Find where the given text appears and provide that cell's center as [X, Y] coordinate. 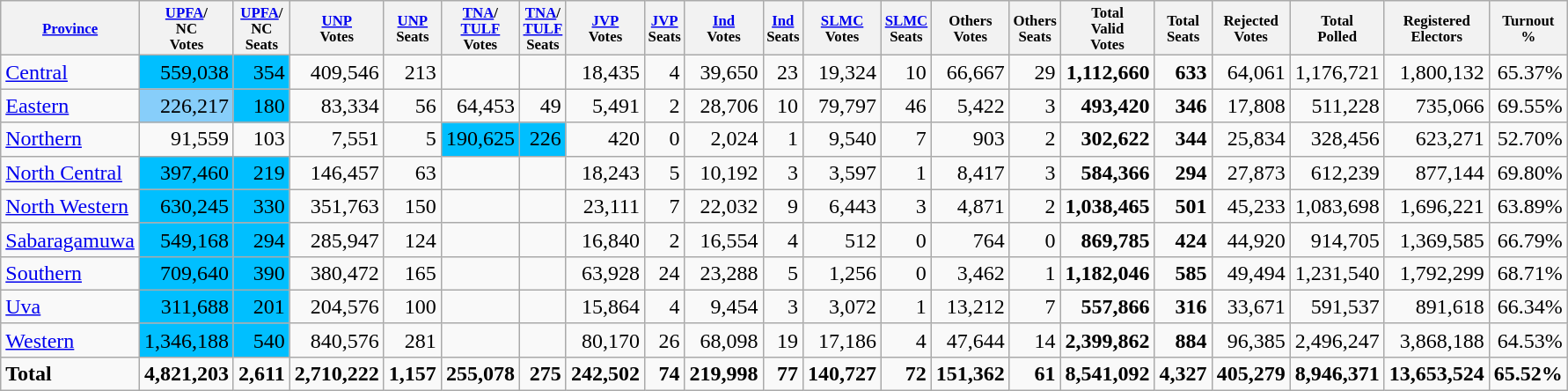
64.53% [1528, 340]
North Western [70, 206]
219 [261, 173]
612,239 [1337, 173]
2,611 [261, 374]
584,366 [1107, 173]
23,288 [723, 273]
226 [542, 139]
3,597 [843, 173]
8,417 [970, 173]
6,443 [843, 206]
1,182,046 [1107, 273]
424 [1183, 240]
1,231,540 [1337, 273]
65.52% [1528, 374]
103 [261, 139]
47,644 [970, 340]
29 [1035, 72]
24 [664, 273]
63.89% [1528, 206]
OthersVotes [970, 28]
UNPSeats [412, 28]
63 [412, 173]
1,369,585 [1436, 240]
4,871 [970, 206]
1,792,299 [1436, 273]
9 [783, 206]
27,873 [1251, 173]
68,098 [723, 340]
633 [1183, 72]
23,111 [605, 206]
16,554 [723, 240]
630,245 [187, 206]
735,066 [1436, 106]
8,541,092 [1107, 374]
SLMCVotes [843, 28]
66.34% [1528, 306]
891,618 [1436, 306]
Sabaragamuwa [70, 240]
Western [70, 340]
OthersSeats [1035, 28]
33,671 [1251, 306]
2,399,862 [1107, 340]
559,038 [187, 72]
45,233 [1251, 206]
TotalValidVotes [1107, 28]
66.79% [1528, 240]
69.55% [1528, 106]
1,256 [843, 273]
IndSeats [783, 28]
840,576 [336, 340]
3,462 [970, 273]
14 [1035, 340]
3,072 [843, 306]
80,170 [605, 340]
18,243 [605, 173]
72 [906, 374]
68.71% [1528, 273]
56 [412, 106]
709,640 [187, 273]
5,491 [605, 106]
316 [1183, 306]
330 [261, 206]
4,821,203 [187, 374]
1,800,132 [1436, 72]
493,420 [1107, 106]
2,496,247 [1337, 340]
44,920 [1251, 240]
150 [412, 206]
354 [261, 72]
557,866 [1107, 306]
190,625 [480, 139]
1,176,721 [1337, 72]
Turnout% [1528, 28]
281 [412, 340]
511,228 [1337, 106]
7,551 [336, 139]
RegisteredElectors [1436, 28]
275 [542, 374]
302,622 [1107, 139]
16,840 [605, 240]
15,864 [605, 306]
1,346,188 [187, 340]
JVPVotes [605, 28]
877,144 [1436, 173]
1,112,660 [1107, 72]
19,324 [843, 72]
213 [412, 72]
219,998 [723, 374]
512 [843, 240]
66,667 [970, 72]
13,653,524 [1436, 374]
226,217 [187, 106]
124 [412, 240]
180 [261, 106]
8,946,371 [1337, 374]
Northern [70, 139]
1,038,465 [1107, 206]
TotalPolled [1337, 28]
13,212 [970, 306]
RejectedVotes [1251, 28]
4,327 [1183, 374]
Eastern [70, 106]
UPFA/NCSeats [261, 28]
1,083,698 [1337, 206]
65.37% [1528, 72]
242,502 [605, 374]
Total [70, 374]
Uva [70, 306]
39,650 [723, 72]
255,078 [480, 374]
North Central [70, 173]
63,928 [605, 273]
409,546 [336, 72]
397,460 [187, 173]
2,024 [723, 139]
591,537 [1337, 306]
17,186 [843, 340]
TNA/TULFSeats [542, 28]
285,947 [336, 240]
25,834 [1251, 139]
69.80% [1528, 173]
19 [783, 340]
140,727 [843, 374]
26 [664, 340]
SLMCSeats [906, 28]
74 [664, 374]
151,362 [970, 374]
884 [1183, 340]
390 [261, 273]
17,808 [1251, 106]
52.70% [1528, 139]
869,785 [1107, 240]
3,868,188 [1436, 340]
TNA/TULFVotes [480, 28]
201 [261, 306]
JVPSeats [664, 28]
Central [70, 72]
77 [783, 374]
165 [412, 273]
914,705 [1337, 240]
501 [1183, 206]
549,168 [187, 240]
311,688 [187, 306]
328,456 [1337, 139]
2,710,222 [336, 374]
540 [261, 340]
18,435 [605, 72]
96,385 [1251, 340]
623,271 [1436, 139]
49 [542, 106]
49,494 [1251, 273]
5,422 [970, 106]
351,763 [336, 206]
UPFA/NCVotes [187, 28]
204,576 [336, 306]
64,061 [1251, 72]
TotalSeats [1183, 28]
10,192 [723, 173]
22,032 [723, 206]
9,540 [843, 139]
IndVotes [723, 28]
1,696,221 [1436, 206]
Southern [70, 273]
23 [783, 72]
46 [906, 106]
79,797 [843, 106]
100 [412, 306]
344 [1183, 139]
420 [605, 139]
61 [1035, 374]
380,472 [336, 273]
91,559 [187, 139]
UNPVotes [336, 28]
764 [970, 240]
146,457 [336, 173]
405,279 [1251, 374]
1,157 [412, 374]
903 [970, 139]
28,706 [723, 106]
Province [70, 28]
585 [1183, 273]
64,453 [480, 106]
83,334 [336, 106]
9,454 [723, 306]
346 [1183, 106]
